Detect which cell encompasses the target text, then output its [X, Y] center coordinate. 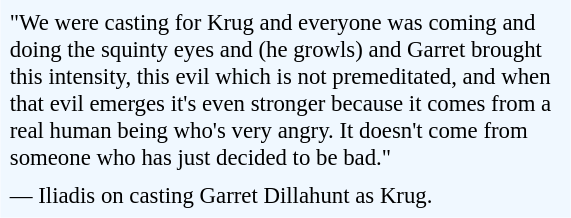
— Iliadis on casting Garret Dillahunt as Krug. [286, 195]
